Scan for the cell matching the given text and deliver its [x, y] coordinate at center. 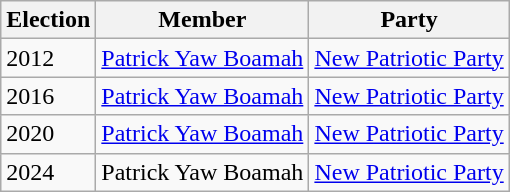
Election [48, 20]
Member [202, 20]
2024 [48, 172]
2012 [48, 58]
2016 [48, 96]
2020 [48, 134]
Party [409, 20]
